Pinpoint the cell where the given text exists, returning its [X, Y] midpoint coordinate. 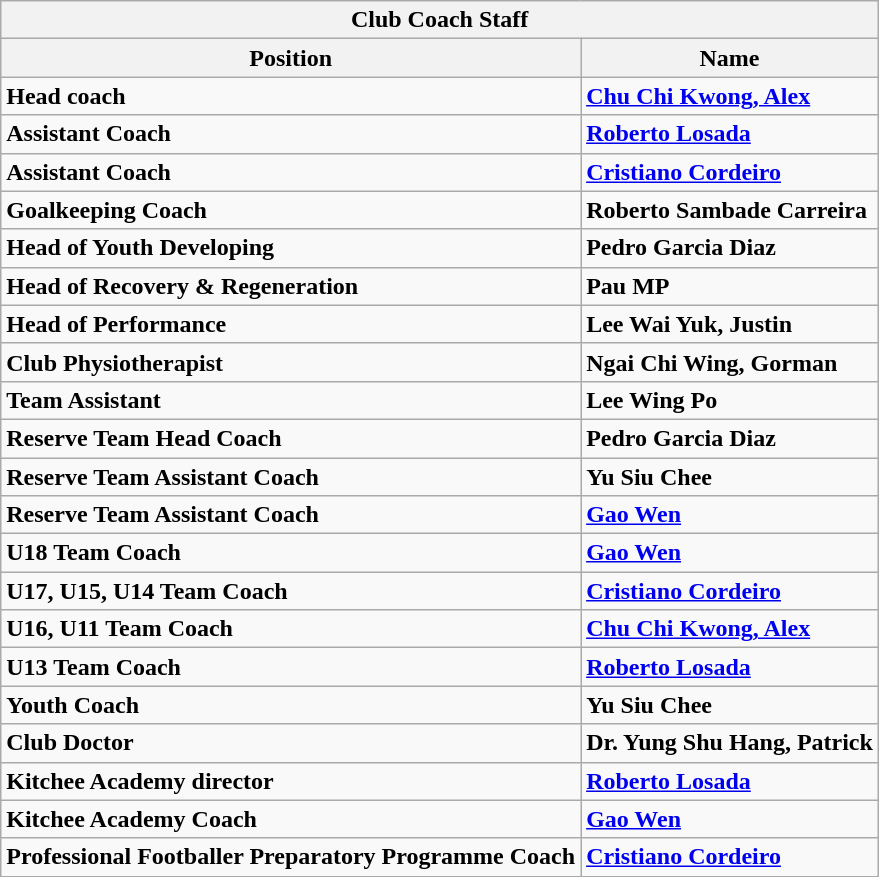
Name [730, 58]
Kitchee Academy Coach [291, 819]
Professional Footballer Preparatory Programme Coach [291, 857]
Position [291, 58]
U13 Team Coach [291, 667]
Dr. Yung Shu Hang, Patrick [730, 743]
Head of Youth Developing [291, 248]
Lee Wing Po [730, 400]
Club Doctor [291, 743]
Ngai Chi Wing, Gorman [730, 362]
Club Coach Staff [440, 20]
U17, U15, U14 Team Coach [291, 591]
Team Assistant [291, 400]
Kitchee Academy director [291, 781]
Head of Performance [291, 324]
Goalkeeping Coach [291, 210]
Reserve Team Head Coach [291, 438]
Club Physiotherapist [291, 362]
Lee Wai Yuk, Justin [730, 324]
Head of Recovery & Regeneration [291, 286]
U16, U11 Team Coach [291, 629]
Youth Coach [291, 705]
Pau MP [730, 286]
U18 Team Coach [291, 553]
Roberto Sambade Carreira [730, 210]
Head coach [291, 96]
